Capture the cell that displays the provided text and extract its (X, Y) central coordinate. 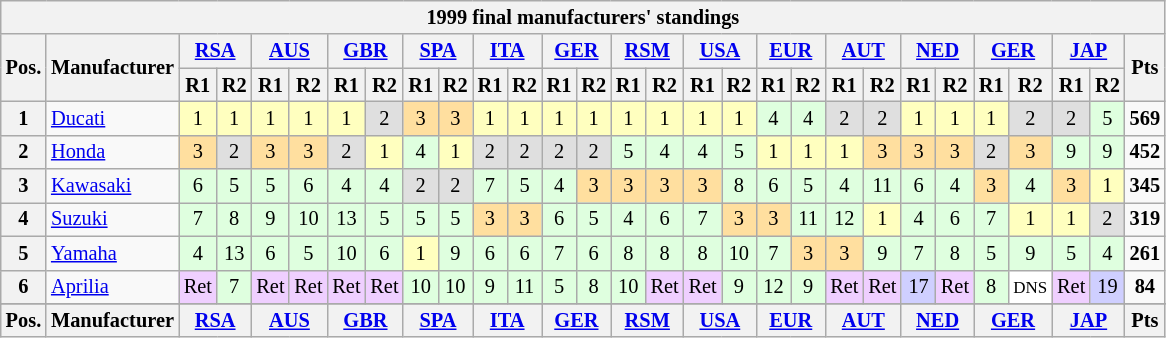
17 (918, 287)
Honda (112, 152)
Aprilia (112, 287)
261 (1145, 253)
1999 final manufacturers' standings (583, 17)
Yamaha (112, 253)
DNS (1030, 287)
452 (1145, 152)
319 (1145, 219)
Suzuki (112, 219)
Ducati (112, 118)
19 (1108, 287)
569 (1145, 118)
345 (1145, 186)
84 (1145, 287)
Kawasaki (112, 186)
